Return [x, y] of the center of cell containing provided text 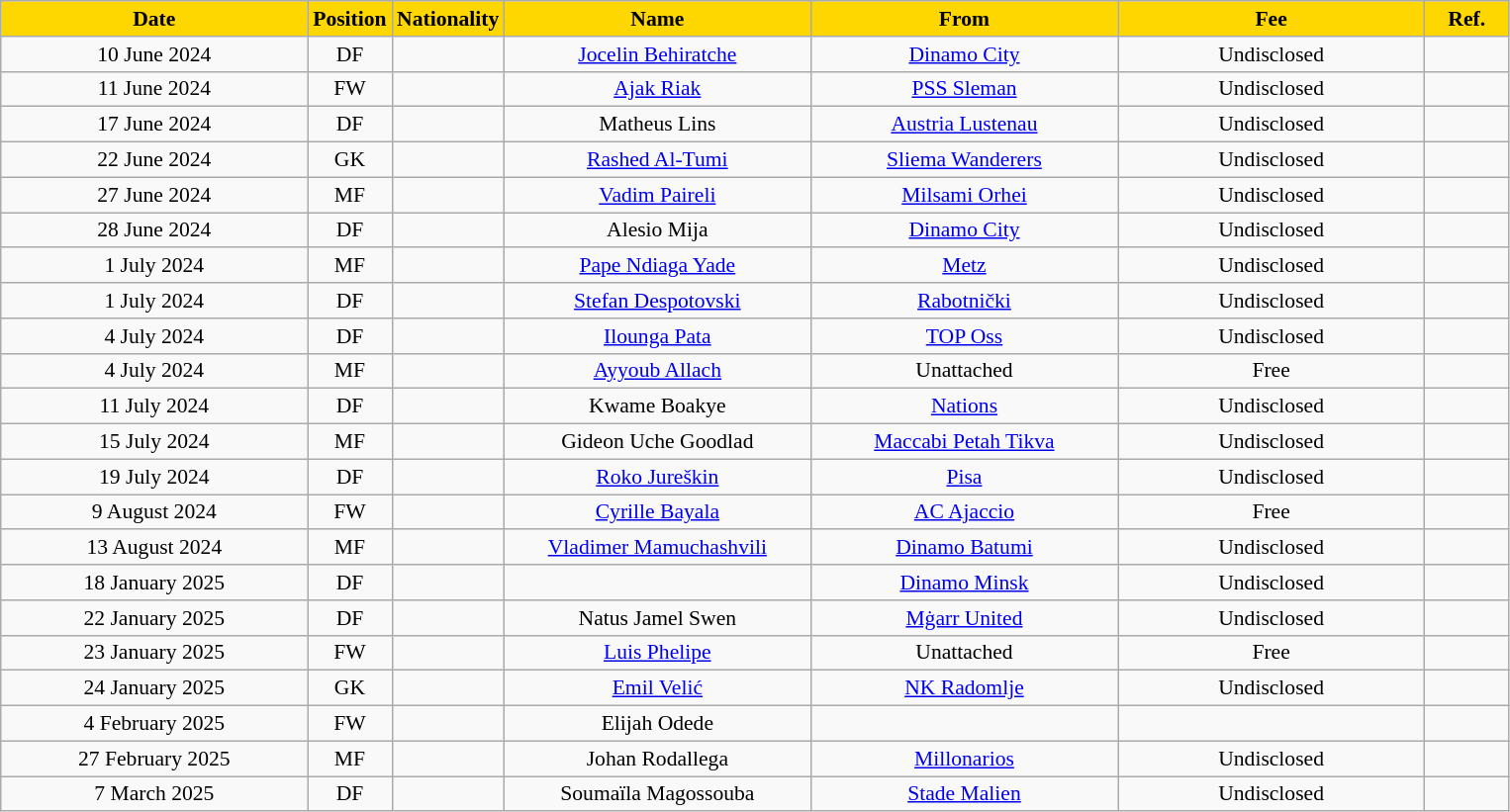
Pisa [964, 477]
Ref. [1466, 19]
Milsami Orhei [964, 195]
9 August 2024 [154, 512]
Rashed Al-Tumi [657, 160]
Kwame Boakye [657, 406]
27 February 2025 [154, 759]
Fee [1272, 19]
Soumaïla Magossouba [657, 794]
Rabotnički [964, 301]
Alesio Mija [657, 230]
28 June 2024 [154, 230]
13 August 2024 [154, 548]
Mġarr United [964, 618]
Jocelin Behiratche [657, 54]
TOP Oss [964, 336]
Vladimer Mamuchashvili [657, 548]
Johan Rodallega [657, 759]
Dinamo Batumi [964, 548]
15 July 2024 [154, 442]
24 January 2025 [154, 688]
11 June 2024 [154, 89]
Sliema Wanderers [964, 160]
From [964, 19]
PSS Sleman [964, 89]
Vadim Paireli [657, 195]
Elijah Odede [657, 724]
27 June 2024 [154, 195]
7 March 2025 [154, 794]
10 June 2024 [154, 54]
Matheus Lins [657, 125]
Ilounga Pata [657, 336]
Ajak Riak [657, 89]
Stefan Despotovski [657, 301]
Name [657, 19]
Roko Jureškin [657, 477]
Nationality [447, 19]
23 January 2025 [154, 653]
22 June 2024 [154, 160]
18 January 2025 [154, 583]
Position [350, 19]
Emil Velić [657, 688]
11 July 2024 [154, 406]
Nations [964, 406]
Gideon Uche Goodlad [657, 442]
Stade Malien [964, 794]
NK Radomlje [964, 688]
Cyrille Bayala [657, 512]
Date [154, 19]
Maccabi Petah Tikva [964, 442]
Dinamo Minsk [964, 583]
AC Ajaccio [964, 512]
4 February 2025 [154, 724]
Ayyoub Allach [657, 371]
Millonarios [964, 759]
Pape Ndiaga Yade [657, 266]
Austria Lustenau [964, 125]
19 July 2024 [154, 477]
22 January 2025 [154, 618]
Natus Jamel Swen [657, 618]
17 June 2024 [154, 125]
Metz [964, 266]
Luis Phelipe [657, 653]
